Extract the (x, y) coordinate from the center of the cell holding the provided text.  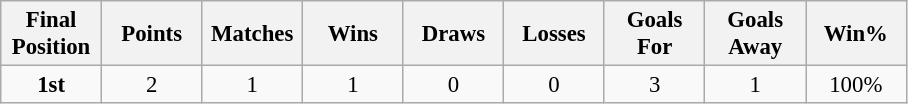
Goals For (654, 34)
1st (52, 85)
Matches (252, 34)
Losses (554, 34)
Points (152, 34)
3 (654, 85)
100% (856, 85)
Goals Away (756, 34)
Final Position (52, 34)
Draws (454, 34)
Win% (856, 34)
Wins (354, 34)
2 (152, 85)
